Output the [x, y] coordinate of the center of the cell containing the given text.  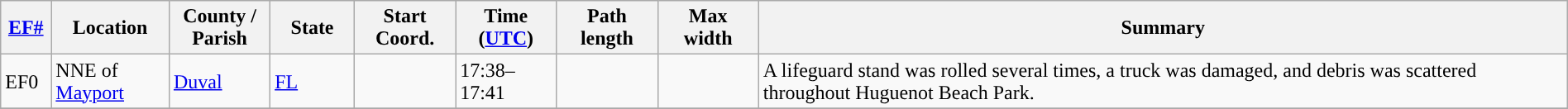
Start Coord. [404, 28]
State [313, 28]
EF0 [26, 81]
County / Parish [219, 28]
EF# [26, 28]
A lifeguard stand was rolled several times, a truck was damaged, and debris was scattered throughout Huguenot Beach Park. [1163, 81]
Location [111, 28]
Time (UTC) [506, 28]
17:38–17:41 [506, 81]
FL [313, 81]
Max width [708, 28]
Path length [607, 28]
Duval [219, 81]
NNE of Mayport [111, 81]
Summary [1163, 28]
